Capture the cell that displays the provided text and extract its [x, y] central coordinate. 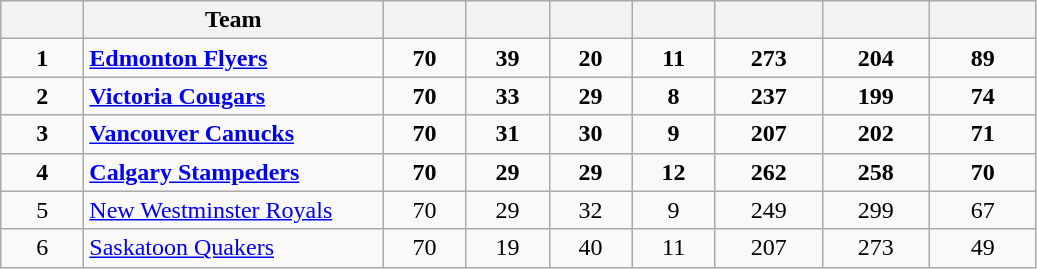
19 [508, 248]
Calgary Stampeders [234, 172]
40 [590, 248]
89 [982, 58]
33 [508, 96]
Team [234, 20]
262 [768, 172]
74 [982, 96]
3 [42, 134]
258 [876, 172]
31 [508, 134]
5 [42, 210]
49 [982, 248]
32 [590, 210]
204 [876, 58]
71 [982, 134]
Victoria Cougars [234, 96]
12 [674, 172]
4 [42, 172]
237 [768, 96]
Edmonton Flyers [234, 58]
249 [768, 210]
39 [508, 58]
67 [982, 210]
New Westminster Royals [234, 210]
2 [42, 96]
1 [42, 58]
299 [876, 210]
20 [590, 58]
199 [876, 96]
202 [876, 134]
8 [674, 96]
30 [590, 134]
6 [42, 248]
Vancouver Canucks [234, 134]
Saskatoon Quakers [234, 248]
